Output the [X, Y] coordinate of the center of the cell containing the given text.  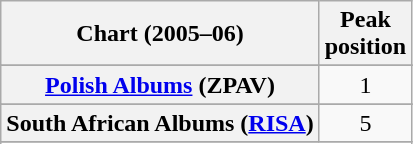
Chart (2005–06) [160, 34]
South African Albums (RISA) [160, 123]
1 [365, 85]
5 [365, 123]
Polish Albums (ZPAV) [160, 85]
Peakposition [365, 34]
